Extract the [x, y] coordinate from the center of the cell holding the provided text.  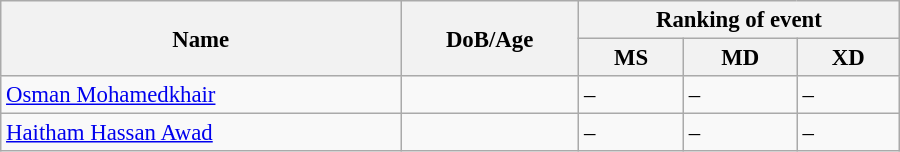
MS [632, 58]
Haitham Hassan Awad [201, 133]
MD [740, 58]
Osman Mohamedkhair [201, 95]
XD [848, 58]
Ranking of event [740, 20]
DoB/Age [490, 38]
Name [201, 38]
